Extract the [x, y] coordinate from the center of the cell holding the provided text.  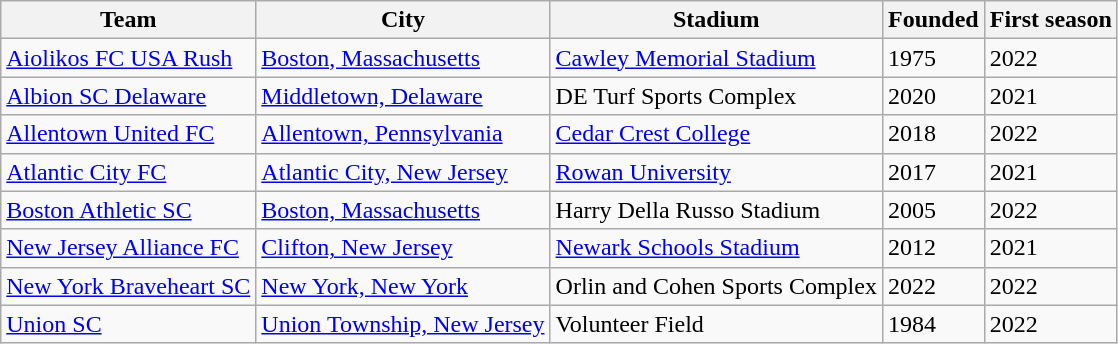
Union SC [128, 324]
Harry Della Russo Stadium [716, 210]
Newark Schools Stadium [716, 248]
Cedar Crest College [716, 134]
Atlantic City FC [128, 172]
Allentown United FC [128, 134]
Rowan University [716, 172]
Volunteer Field [716, 324]
Boston Athletic SC [128, 210]
Albion SC Delaware [128, 96]
1975 [933, 58]
Cawley Memorial Stadium [716, 58]
New York Braveheart SC [128, 286]
2017 [933, 172]
First season [1050, 20]
Clifton, New Jersey [403, 248]
2012 [933, 248]
Middletown, Delaware [403, 96]
2005 [933, 210]
Allentown, Pennsylvania [403, 134]
New York, New York [403, 286]
Atlantic City, New Jersey [403, 172]
New Jersey Alliance FC [128, 248]
Stadium [716, 20]
City [403, 20]
DE Turf Sports Complex [716, 96]
1984 [933, 324]
Team [128, 20]
Orlin and Cohen Sports Complex [716, 286]
2020 [933, 96]
Aiolikos FC USA Rush [128, 58]
Founded [933, 20]
2018 [933, 134]
Union Township, New Jersey [403, 324]
